From the cell containing the given text, extract its center point as [X, Y] coordinate. 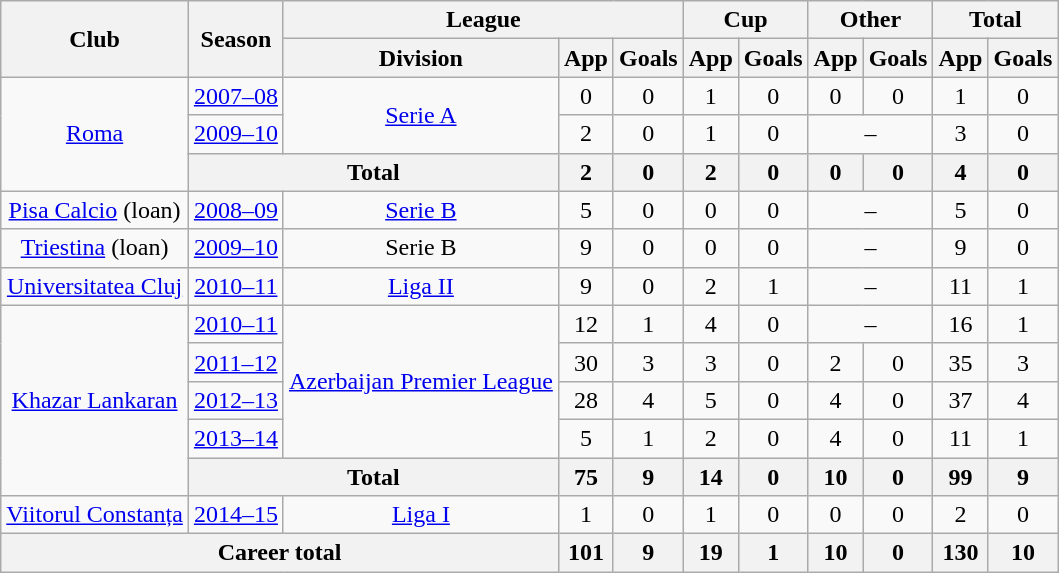
Roma [95, 134]
28 [586, 400]
2011–12 [236, 362]
Universitatea Cluj [95, 286]
14 [710, 477]
Club [95, 39]
Khazar Lankaran [95, 400]
75 [586, 477]
Division [420, 58]
101 [586, 553]
37 [960, 400]
2007–08 [236, 96]
12 [586, 324]
30 [586, 362]
2013–14 [236, 438]
Viitorul Constanța [95, 515]
2012–13 [236, 400]
19 [710, 553]
35 [960, 362]
16 [960, 324]
99 [960, 477]
2008–09 [236, 210]
Season [236, 39]
2014–15 [236, 515]
Liga I [420, 515]
Serie A [420, 115]
League [483, 20]
Pisa Calcio (loan) [95, 210]
Cup [746, 20]
130 [960, 553]
Other [870, 20]
Azerbaijan Premier League [420, 381]
Career total [280, 553]
Liga II [420, 286]
Triestina (loan) [95, 248]
